Pinpoint the cell where the given text exists, returning its [X, Y] midpoint coordinate. 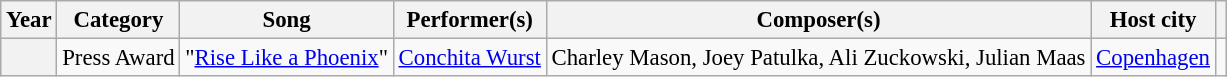
Category [118, 20]
Conchita Wurst [470, 58]
Host city [1153, 20]
Performer(s) [470, 20]
Charley Mason, Joey Patulka, Ali Zuckowski, Julian Maas [818, 58]
"Rise Like a Phoenix" [286, 58]
Press Award [118, 58]
Year [29, 20]
Copenhagen [1153, 58]
Composer(s) [818, 20]
Song [286, 20]
